Search for the cell housing the specified text and yield its (X, Y) center coordinate. 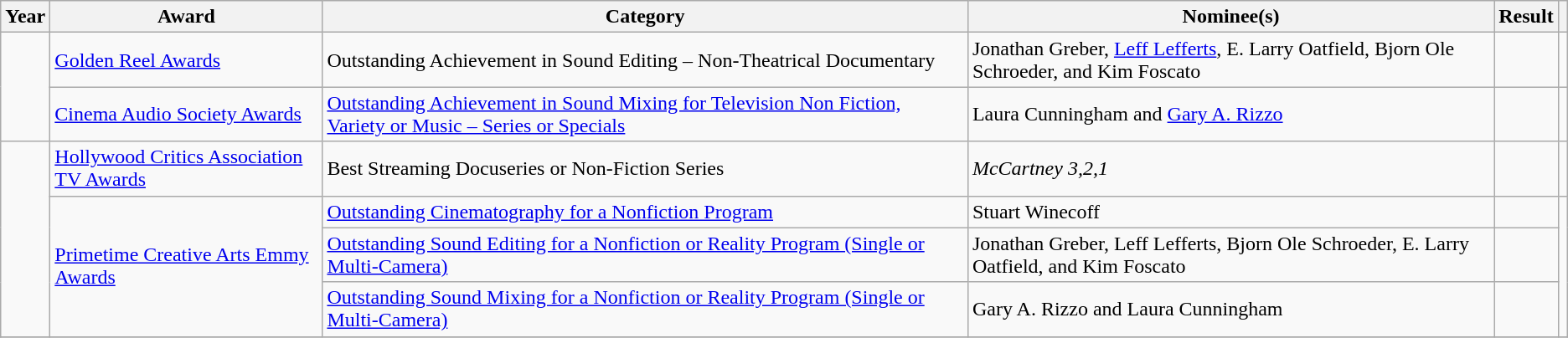
Outstanding Achievement in Sound Editing – Non-Theatrical Documentary (645, 60)
Nominee(s) (1230, 17)
Outstanding Cinematography for a Nonfiction Program (645, 212)
Primetime Creative Arts Emmy Awards (186, 266)
Cinema Audio Society Awards (186, 114)
Laura Cunningham and Gary A. Rizzo (1230, 114)
McCartney 3,2,1 (1230, 169)
Best Streaming Docuseries or Non-Fiction Series (645, 169)
Outstanding Sound Mixing for a Nonfiction or Reality Program (Single or Multi-Camera) (645, 310)
Outstanding Sound Editing for a Nonfiction or Reality Program (Single or Multi-Camera) (645, 254)
Jonathan Greber, Leff Lefferts, E. Larry Oatfield, Bjorn Ole Schroeder, and Kim Foscato (1230, 60)
Stuart Winecoff (1230, 212)
Jonathan Greber, Leff Lefferts, Bjorn Ole Schroeder, E. Larry Oatfield, and Kim Foscato (1230, 254)
Result (1526, 17)
Hollywood Critics Association TV Awards (186, 169)
Year (25, 17)
Gary A. Rizzo and Laura Cunningham (1230, 310)
Category (645, 17)
Outstanding Achievement in Sound Mixing for Television Non Fiction, Variety or Music – Series or Specials (645, 114)
Award (186, 17)
Golden Reel Awards (186, 60)
